Capture the cell that displays the provided text and extract its (X, Y) central coordinate. 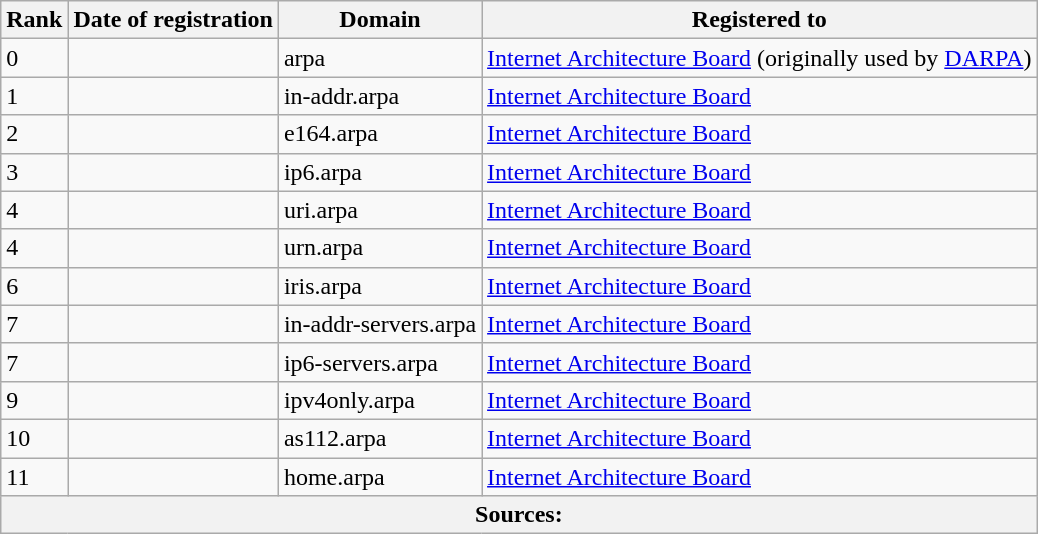
in-addr.arpa (380, 96)
Sources: (519, 515)
Registered to (760, 20)
uri.arpa (380, 210)
arpa (380, 58)
in-addr-servers.arpa (380, 324)
2 (34, 134)
9 (34, 400)
1 (34, 96)
3 (34, 172)
iris.arpa (380, 286)
home.arpa (380, 477)
ip6.arpa (380, 172)
11 (34, 477)
Rank (34, 20)
10 (34, 438)
Internet Architecture Board (originally used by DARPA) (760, 58)
urn.arpa (380, 248)
e164.arpa (380, 134)
ipv4only.arpa (380, 400)
Domain (380, 20)
Date of registration (174, 20)
as112.arpa (380, 438)
ip6-servers.arpa (380, 362)
6 (34, 286)
0 (34, 58)
